From the cell containing the given text, extract its center point as (x, y) coordinate. 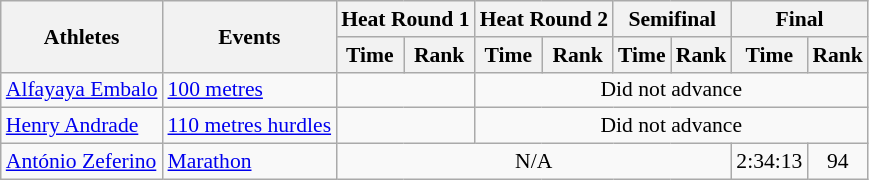
110 metres hurdles (250, 126)
N/A (534, 162)
Semifinal (672, 19)
Heat Round 2 (544, 19)
Henry Andrade (82, 126)
Events (250, 36)
2:34:13 (769, 162)
António Zeferino (82, 162)
Alfayaya Embalo (82, 90)
94 (838, 162)
Marathon (250, 162)
Final (800, 19)
100 metres (250, 90)
Athletes (82, 36)
Heat Round 1 (405, 19)
